From the cell containing the given text, extract its center point as [X, Y] coordinate. 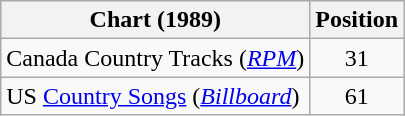
US Country Songs (Billboard) [156, 96]
Canada Country Tracks (RPM) [156, 58]
61 [357, 96]
Position [357, 20]
31 [357, 58]
Chart (1989) [156, 20]
